Provide the (X, Y) coordinate of the cell's center where the given text is located.  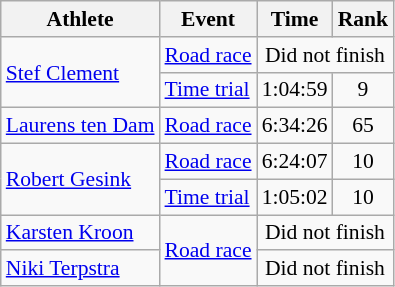
Laurens ten Dam (80, 126)
6:24:07 (295, 162)
Niki Terpstra (80, 269)
Athlete (80, 19)
Rank (364, 19)
Robert Gesink (80, 180)
1:05:02 (295, 197)
65 (364, 126)
9 (364, 90)
Stef Clement (80, 72)
1:04:59 (295, 90)
Karsten Kroon (80, 233)
6:34:26 (295, 126)
Event (208, 19)
Time (295, 19)
